Provide the (x, y) coordinate of the cell's center where the given text is located.  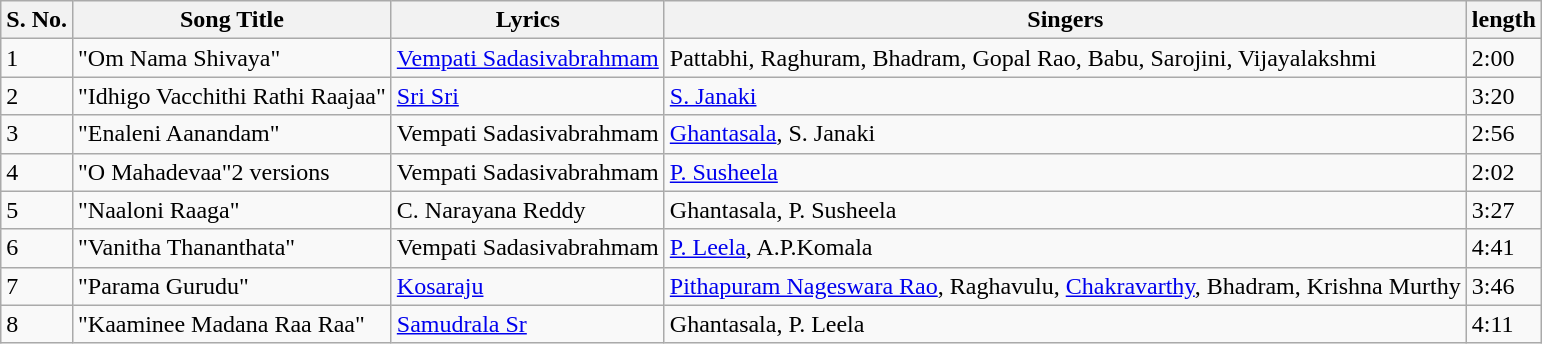
4:11 (1504, 324)
2 (37, 96)
Song Title (232, 20)
1 (37, 58)
Ghantasala, P. Susheela (1065, 210)
Singers (1065, 20)
length (1504, 20)
3:46 (1504, 286)
"Parama Gurudu" (232, 286)
"Kaaminee Madana Raa Raa" (232, 324)
3 (37, 134)
2:00 (1504, 58)
S. No. (37, 20)
Lyrics (528, 20)
Ghantasala, P. Leela (1065, 324)
Pithapuram Nageswara Rao, Raghavulu, Chakravarthy, Bhadram, Krishna Murthy (1065, 286)
8 (37, 324)
6 (37, 248)
Pattabhi, Raghuram, Bhadram, Gopal Rao, Babu, Sarojini, Vijayalakshmi (1065, 58)
2:02 (1504, 172)
2:56 (1504, 134)
3:27 (1504, 210)
"Vanitha Thananthata" (232, 248)
"Enaleni Aanandam" (232, 134)
Kosaraju (528, 286)
S. Janaki (1065, 96)
7 (37, 286)
P. Susheela (1065, 172)
Sri Sri (528, 96)
"Naaloni Raaga" (232, 210)
Ghantasala, S. Janaki (1065, 134)
"Om Nama Shivaya" (232, 58)
"O Mahadevaa"2 versions (232, 172)
P. Leela, A.P.Komala (1065, 248)
5 (37, 210)
C. Narayana Reddy (528, 210)
"Idhigo Vacchithi Rathi Raajaa" (232, 96)
3:20 (1504, 96)
4 (37, 172)
Samudrala Sr (528, 324)
4:41 (1504, 248)
